Identify which cell holds the provided text, then report its (X, Y) central coordinate. 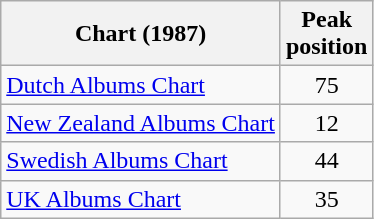
12 (326, 123)
35 (326, 199)
75 (326, 85)
Dutch Albums Chart (141, 85)
UK Albums Chart (141, 199)
New Zealand Albums Chart (141, 123)
Peakposition (326, 34)
Chart (1987) (141, 34)
44 (326, 161)
Swedish Albums Chart (141, 161)
